Determine the (X, Y) coordinate at the center of the cell enclosing the given text.  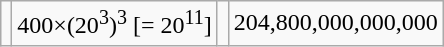
400×(203)3 [= 2011] (114, 24)
204,800,000,000,000 (336, 24)
